Determine the [X, Y] coordinate at the center of the cell enclosing the given text.  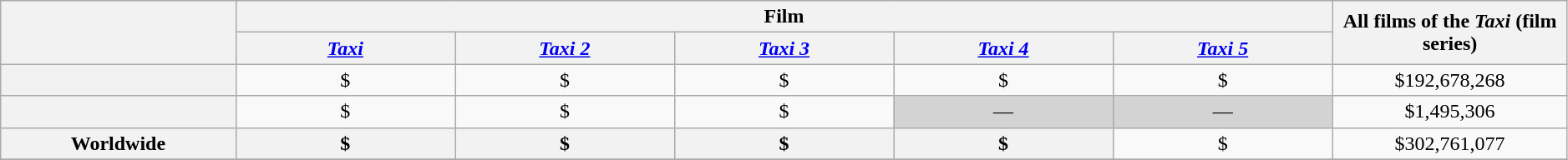
Film [784, 17]
Taxi 3 [784, 48]
Taxi [346, 48]
Taxi 4 [1004, 48]
Taxi 2 [565, 48]
$192,678,268 [1450, 80]
Taxi 5 [1223, 48]
$1,495,306 [1450, 112]
$302,761,077 [1450, 143]
All films of the Taxi (film series) [1450, 32]
Worldwide [119, 143]
